Pinpoint the cell where the given text exists, returning its [x, y] midpoint coordinate. 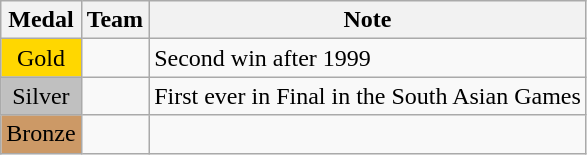
First ever in Final in the South Asian Games [368, 96]
Second win after 1999 [368, 58]
Silver [41, 96]
Bronze [41, 134]
Gold [41, 58]
Medal [41, 20]
Note [368, 20]
Team [115, 20]
